Locate the cell with the specified text and output its [x, y] center coordinate. 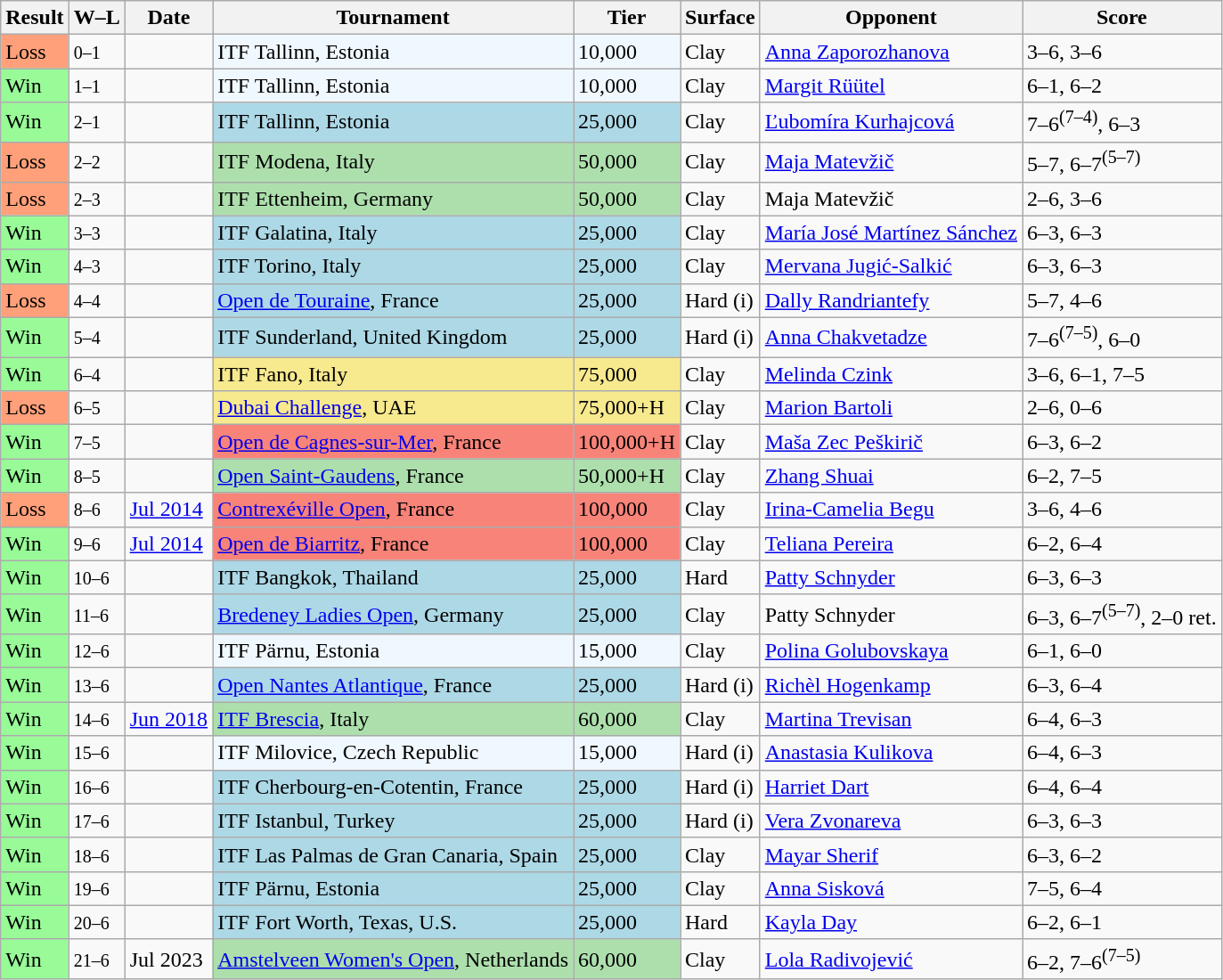
8–6 [96, 510]
Opponent [891, 18]
ITF Ettenheim, Germany [394, 199]
ITF Modena, Italy [394, 162]
10–6 [96, 577]
ITF Cherbourg-en-Cotentin, France [394, 787]
Jul 2023 [168, 959]
2–3 [96, 199]
20–6 [96, 922]
Jun 2018 [168, 719]
Date [168, 18]
6–3, 6–7(5–7), 2–0 ret. [1122, 615]
Anna Chakvetadze [891, 337]
Result [35, 18]
Open de Touraine, France [394, 300]
Harriet Dart [891, 787]
2–6, 0–6 [1122, 408]
7–6(7–4), 6–3 [1122, 123]
15–6 [96, 753]
Open de Cagnes-sur-Mer, France [394, 442]
1–1 [96, 86]
75,000+H [627, 408]
2–6, 3–6 [1122, 199]
4–3 [96, 266]
ITF Brescia, Italy [394, 719]
Vera Zvonareva [891, 821]
Polina Golubovskaya [891, 651]
Kayla Day [891, 922]
Open de Biarritz, France [394, 543]
Anna Zaporozhanova [891, 52]
Mayar Sherif [891, 854]
Score [1122, 18]
Margit Rüütel [891, 86]
14–6 [96, 719]
16–6 [96, 787]
100,000+H [627, 442]
6–4, 6–4 [1122, 787]
5–7, 4–6 [1122, 300]
13–6 [96, 685]
Dubai Challenge, UAE [394, 408]
7–5, 6–4 [1122, 888]
ITF Milovice, Czech Republic [394, 753]
ITF Torino, Italy [394, 266]
3–6, 6–1, 7–5 [1122, 374]
ITF Sunderland, United Kingdom [394, 337]
8–5 [96, 476]
Anna Sisková [891, 888]
Tier [627, 18]
50,000+H [627, 476]
Anastasia Kulikova [891, 753]
Ľubomíra Kurhajcová [891, 123]
Richèl Hogenkamp [891, 685]
17–6 [96, 821]
2–2 [96, 162]
Contrexéville Open, France [394, 510]
75,000 [627, 374]
7–5 [96, 442]
21–6 [96, 959]
6–2, 6–4 [1122, 543]
6–2, 7–5 [1122, 476]
9–6 [96, 543]
3–6, 3–6 [1122, 52]
6–3, 6–4 [1122, 685]
ITF Bangkok, Thailand [394, 577]
7–6(7–5), 6–0 [1122, 337]
6–4 [96, 374]
Tournament [394, 18]
Bredeney Ladies Open, Germany [394, 615]
María José Martínez Sánchez [891, 233]
Surface [721, 18]
6–2, 7–6(7–5) [1122, 959]
ITF Las Palmas de Gran Canaria, Spain [394, 854]
ITF Istanbul, Turkey [394, 821]
Lola Radivojević [891, 959]
19–6 [96, 888]
5–7, 6–7(5–7) [1122, 162]
ITF Galatina, Italy [394, 233]
6–5 [96, 408]
6–1, 6–2 [1122, 86]
0–1 [96, 52]
Mervana Jugić-Salkić [891, 266]
Open Nantes Atlantique, France [394, 685]
3–3 [96, 233]
Melinda Czink [891, 374]
2–1 [96, 123]
Martina Trevisan [891, 719]
Zhang Shuai [891, 476]
Marion Bartoli [891, 408]
W–L [96, 18]
ITF Fort Worth, Texas, U.S. [394, 922]
Teliana Pereira [891, 543]
Dally Randriantefy [891, 300]
12–6 [96, 651]
Irina-Camelia Begu [891, 510]
Amstelveen Women's Open, Netherlands [394, 959]
5–4 [96, 337]
11–6 [96, 615]
Maša Zec Peškirič [891, 442]
18–6 [96, 854]
Open Saint-Gaudens, France [394, 476]
4–4 [96, 300]
6–2, 6–1 [1122, 922]
ITF Fano, Italy [394, 374]
6–1, 6–0 [1122, 651]
3–6, 4–6 [1122, 510]
